For the text-containing cell, return its midpoint in (X, Y) coordinate format. 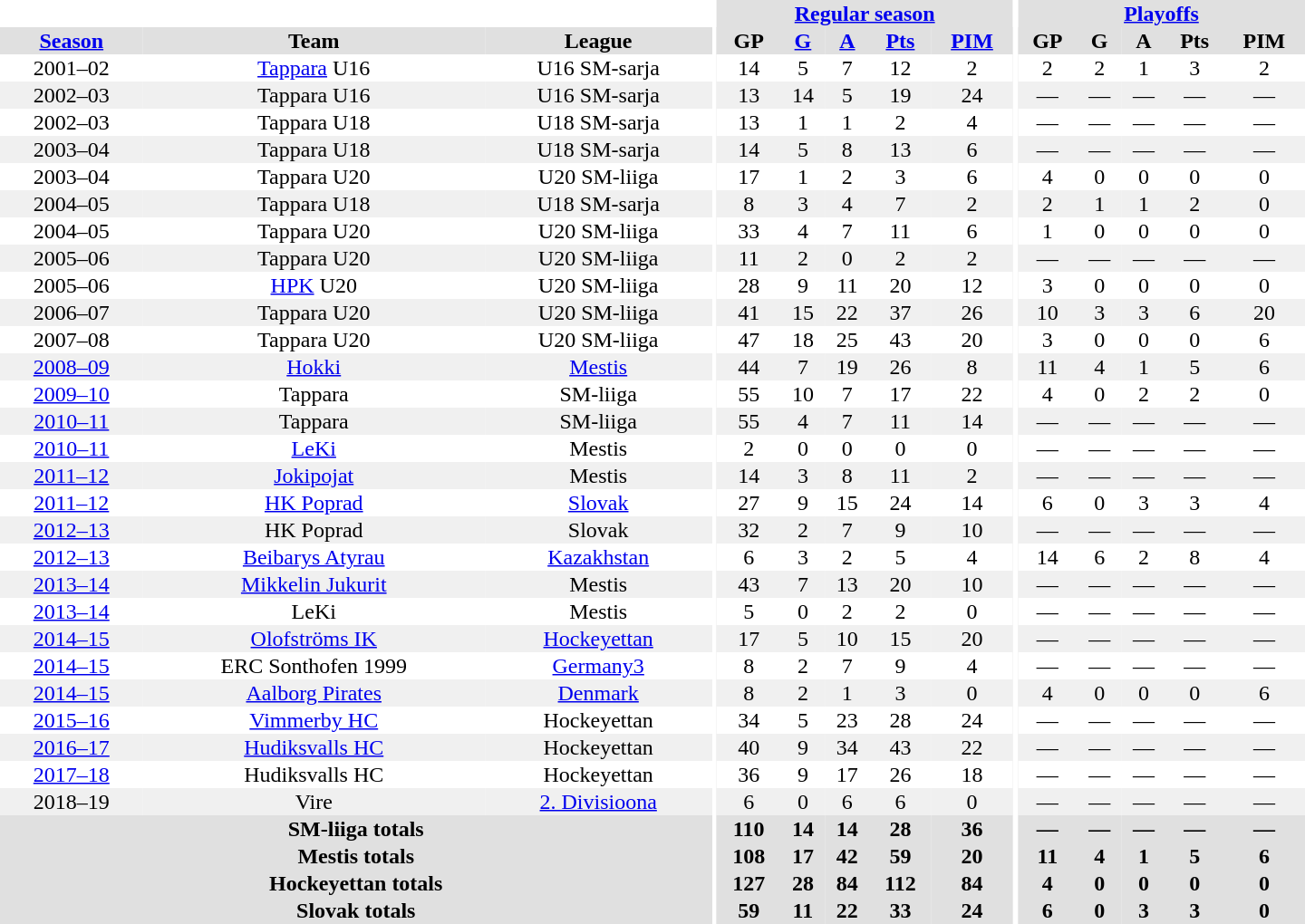
23 (846, 720)
Beibarys Atyrau (314, 557)
40 (749, 747)
37 (900, 313)
Vimmerby HC (314, 720)
41 (749, 313)
Playoffs (1162, 14)
2009–10 (72, 394)
Vire (314, 802)
Team (314, 41)
SM-liiga totals (355, 829)
Season (72, 41)
2001–02 (72, 68)
Denmark (598, 693)
Slovak totals (355, 910)
110 (749, 829)
47 (749, 340)
2008–09 (72, 367)
Regular season (865, 14)
2017–18 (72, 775)
32 (749, 530)
2. Divisioona (598, 802)
112 (900, 883)
Mestis totals (355, 856)
2018–19 (72, 802)
108 (749, 856)
42 (846, 856)
25 (846, 340)
Kazakhstan (598, 557)
Germany3 (598, 666)
44 (749, 367)
Mikkelin Jukurit (314, 584)
Aalborg Pirates (314, 693)
Jokipojat (314, 476)
2007–08 (72, 340)
127 (749, 883)
Olofströms IK (314, 639)
2015–16 (72, 720)
Hockeyettan totals (355, 883)
27 (749, 503)
2006–07 (72, 313)
ERC Sonthofen 1999 (314, 666)
League (598, 41)
2016–17 (72, 747)
Hokki (314, 367)
HPK U20 (314, 285)
